Capture the cell that displays the provided text and extract its (x, y) central coordinate. 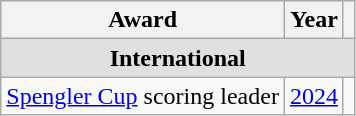
Spengler Cup scoring leader (143, 96)
Award (143, 20)
International (178, 58)
Year (314, 20)
2024 (314, 96)
